Return [X, Y] of the center of cell containing provided text 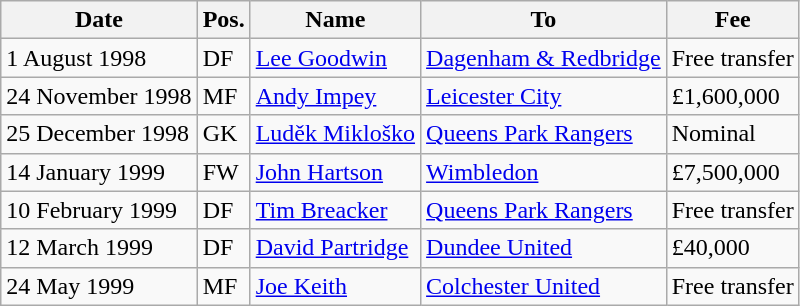
Dundee United [544, 248]
Fee [732, 20]
Lee Goodwin [335, 58]
Date [99, 20]
12 March 1999 [99, 248]
Colchester United [544, 286]
Tim Breacker [335, 210]
Dagenham & Redbridge [544, 58]
Andy Impey [335, 96]
Wimbledon [544, 172]
Pos. [224, 20]
24 May 1999 [99, 286]
Luděk Mikloško [335, 134]
Name [335, 20]
£7,500,000 [732, 172]
24 November 1998 [99, 96]
25 December 1998 [99, 134]
GK [224, 134]
Nominal [732, 134]
1 August 1998 [99, 58]
£1,600,000 [732, 96]
10 February 1999 [99, 210]
£40,000 [732, 248]
Joe Keith [335, 286]
Leicester City [544, 96]
David Partridge [335, 248]
John Hartson [335, 172]
14 January 1999 [99, 172]
To [544, 20]
FW [224, 172]
